Determine the (X, Y) coordinate at the center of the cell enclosing the given text.  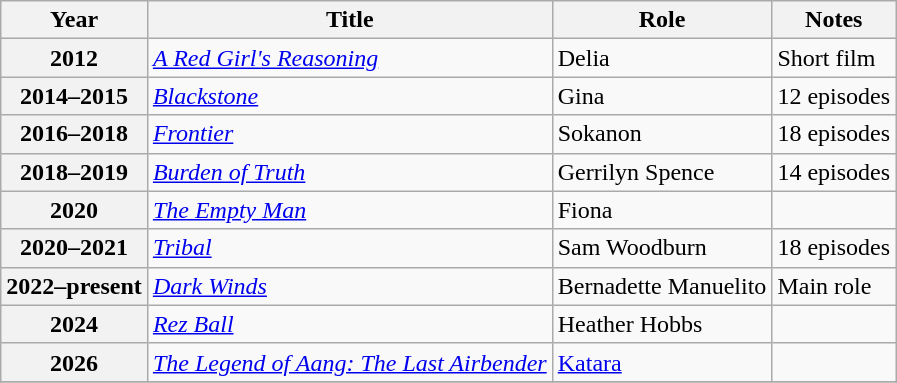
Delia (662, 58)
14 episodes (834, 172)
The Legend of Aang: The Last Airbender (350, 362)
Main role (834, 286)
Gerrilyn Spence (662, 172)
A Red Girl's Reasoning (350, 58)
Frontier (350, 134)
12 episodes (834, 96)
2018–2019 (74, 172)
Burden of Truth (350, 172)
2020–2021 (74, 248)
2012 (74, 58)
Fiona (662, 210)
2016–2018 (74, 134)
2024 (74, 324)
Role (662, 20)
Blackstone (350, 96)
2026 (74, 362)
Bernadette Manuelito (662, 286)
Tribal (350, 248)
2022–present (74, 286)
2014–2015 (74, 96)
Heather Hobbs (662, 324)
Title (350, 20)
Notes (834, 20)
Sam Woodburn (662, 248)
Sokanon (662, 134)
2020 (74, 210)
Dark Winds (350, 286)
Gina (662, 96)
Katara (662, 362)
Short film (834, 58)
Year (74, 20)
Rez Ball (350, 324)
The Empty Man (350, 210)
